Provide the [X, Y] coordinate of the cell's center where the given text is located.  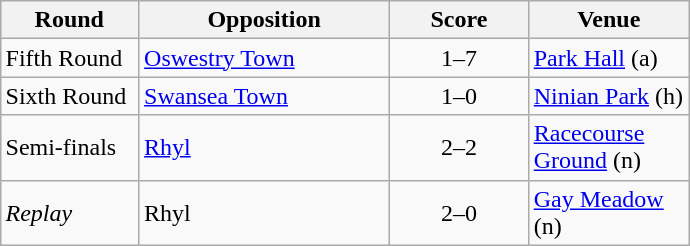
1–7 [460, 58]
Replay [70, 212]
1–0 [460, 96]
Park Hall (a) [608, 58]
Racecourse Ground (n) [608, 148]
Fifth Round [70, 58]
Venue [608, 20]
Opposition [264, 20]
Ninian Park (h) [608, 96]
Swansea Town [264, 96]
Sixth Round [70, 96]
2–0 [460, 212]
Semi-finals [70, 148]
Score [460, 20]
Round [70, 20]
Gay Meadow (n) [608, 212]
2–2 [460, 148]
Oswestry Town [264, 58]
